Search for the cell housing the specified text and yield its (X, Y) center coordinate. 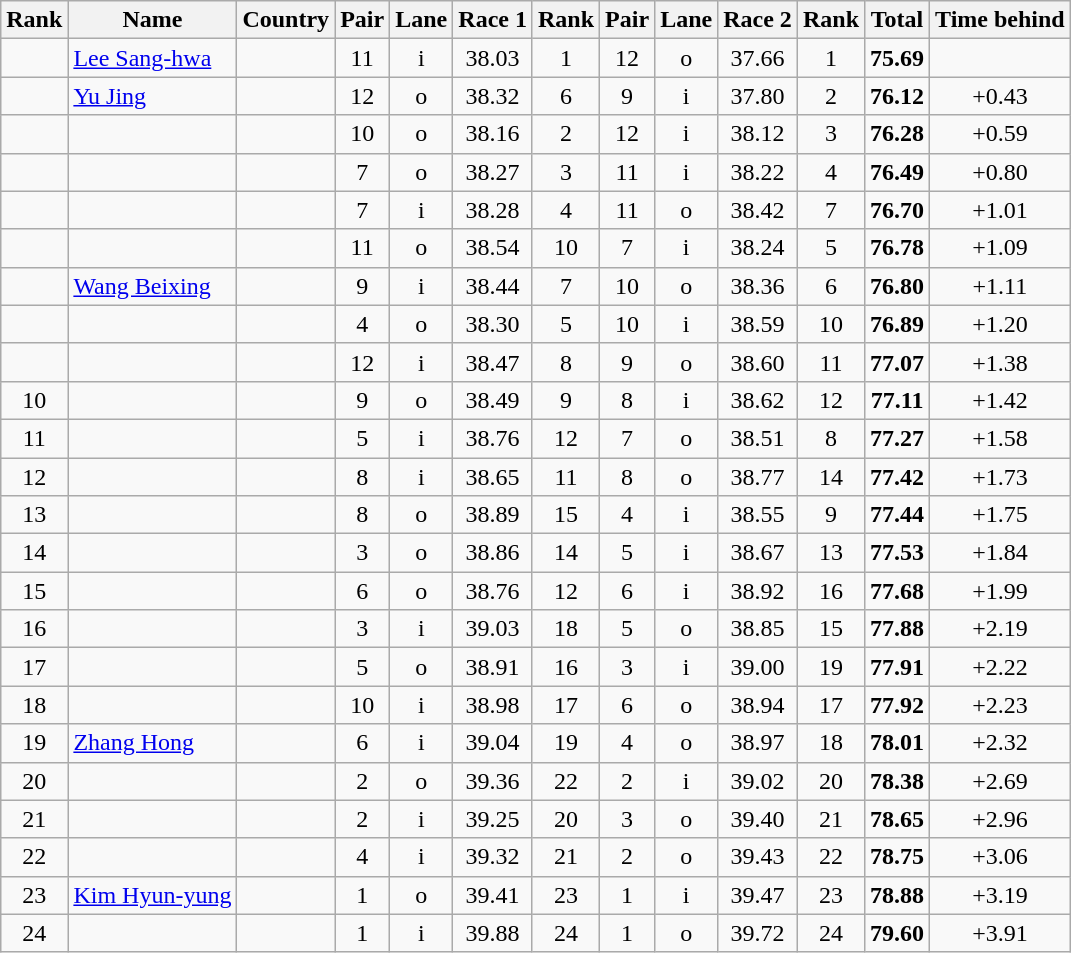
76.70 (898, 210)
+2.19 (1000, 629)
+1.38 (1000, 362)
39.41 (493, 895)
Total (898, 20)
38.65 (493, 477)
+1.84 (1000, 553)
39.72 (758, 933)
38.36 (758, 286)
39.88 (493, 933)
+1.42 (1000, 400)
38.91 (493, 667)
76.89 (898, 324)
78.01 (898, 743)
Race 1 (493, 20)
76.78 (898, 248)
39.04 (493, 743)
39.43 (758, 857)
+0.80 (1000, 172)
Wang Beixing (152, 286)
Name (152, 20)
38.92 (758, 591)
38.59 (758, 324)
+2.23 (1000, 705)
Yu Jing (152, 96)
77.27 (898, 438)
77.88 (898, 629)
Kim Hyun-yung (152, 895)
38.22 (758, 172)
37.66 (758, 58)
Race 2 (758, 20)
+1.99 (1000, 591)
38.49 (493, 400)
77.53 (898, 553)
+3.91 (1000, 933)
38.98 (493, 705)
Zhang Hong (152, 743)
77.11 (898, 400)
38.03 (493, 58)
Time behind (1000, 20)
38.28 (493, 210)
77.07 (898, 362)
+1.11 (1000, 286)
Lee Sang-hwa (152, 58)
+0.59 (1000, 134)
38.54 (493, 248)
+3.19 (1000, 895)
76.80 (898, 286)
75.69 (898, 58)
38.77 (758, 477)
37.80 (758, 96)
38.30 (493, 324)
77.91 (898, 667)
39.02 (758, 781)
78.38 (898, 781)
38.67 (758, 553)
39.25 (493, 819)
38.97 (758, 743)
39.40 (758, 819)
+1.58 (1000, 438)
76.28 (898, 134)
38.89 (493, 515)
+1.01 (1000, 210)
38.55 (758, 515)
38.62 (758, 400)
38.12 (758, 134)
+2.96 (1000, 819)
38.24 (758, 248)
78.88 (898, 895)
+1.73 (1000, 477)
38.32 (493, 96)
39.03 (493, 629)
Country (286, 20)
38.85 (758, 629)
77.92 (898, 705)
39.47 (758, 895)
78.75 (898, 857)
79.60 (898, 933)
39.36 (493, 781)
+1.09 (1000, 248)
+1.75 (1000, 515)
+3.06 (1000, 857)
+0.43 (1000, 96)
76.12 (898, 96)
38.27 (493, 172)
+2.69 (1000, 781)
+1.20 (1000, 324)
38.94 (758, 705)
77.42 (898, 477)
38.86 (493, 553)
77.68 (898, 591)
38.16 (493, 134)
77.44 (898, 515)
38.44 (493, 286)
38.42 (758, 210)
38.47 (493, 362)
39.00 (758, 667)
78.65 (898, 819)
+2.32 (1000, 743)
38.51 (758, 438)
+2.22 (1000, 667)
38.60 (758, 362)
76.49 (898, 172)
39.32 (493, 857)
